Find where the given text appears and provide that cell's center as [x, y] coordinate. 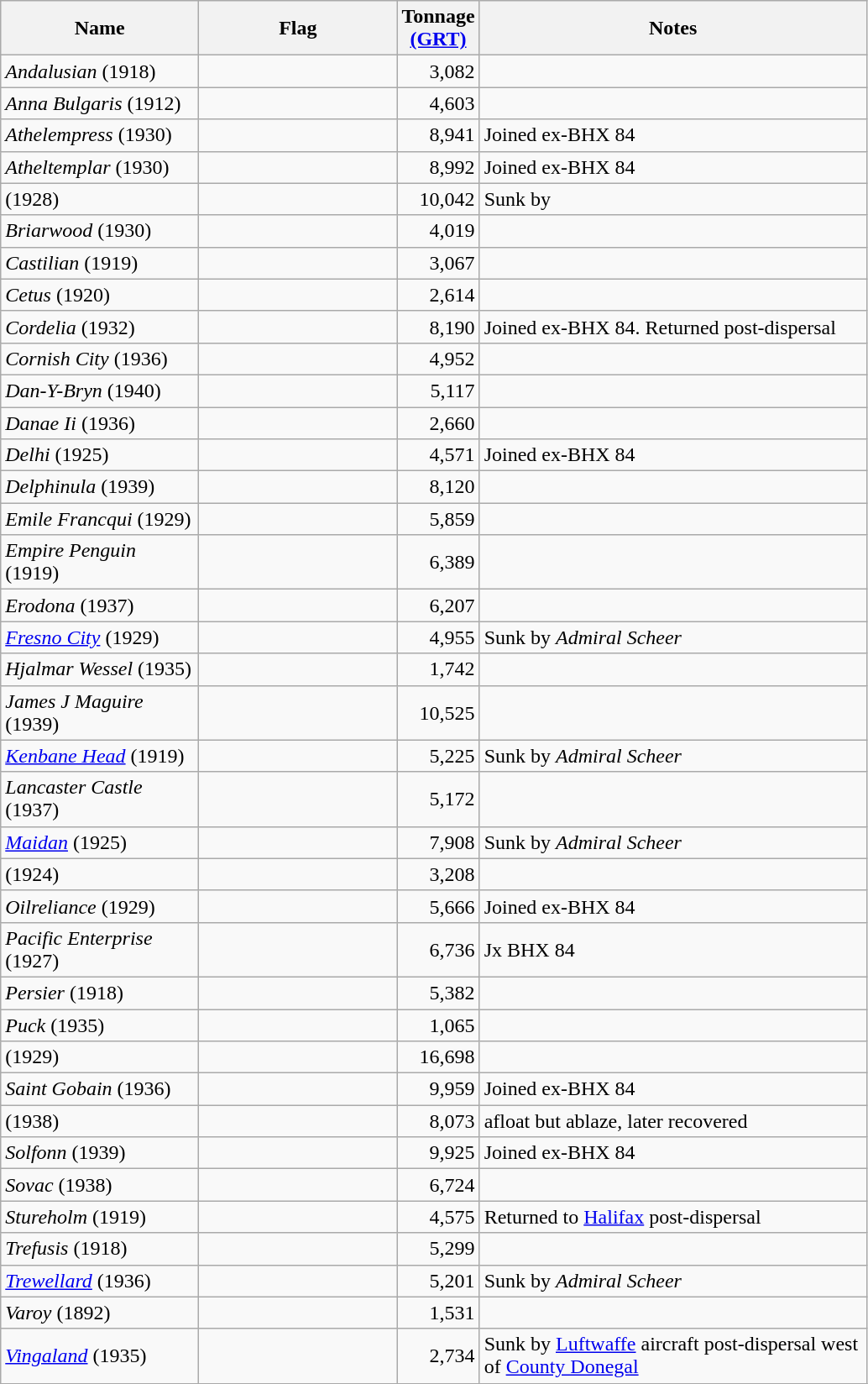
Castilian (1919) [100, 263]
Delhi (1925) [100, 455]
Joined ex-BHX 84. Returned post-dispersal [673, 327]
Persier (1918) [100, 993]
Andalusian (1918) [100, 71]
5,201 [438, 1281]
4,575 [438, 1217]
4,952 [438, 359]
6,207 [438, 605]
5,117 [438, 391]
4,019 [438, 231]
Maidan (1925) [100, 842]
(1929) [100, 1057]
Solfonn (1939) [100, 1153]
Cordelia (1932) [100, 327]
3,208 [438, 874]
Dan-Y-Bryn (1940) [100, 391]
5,859 [438, 519]
8,073 [438, 1121]
Puck (1935) [100, 1025]
Name [100, 29]
Sunk by Luftwaffe aircraft post-dispersal west of County Donegal [673, 1355]
(1924) [100, 874]
6,736 [438, 949]
10,042 [438, 199]
Jx BHX 84 [673, 949]
Stureholm (1919) [100, 1217]
5,172 [438, 799]
8,992 [438, 167]
Pacific Enterprise (1927) [100, 949]
Hjalmar Wessel (1935) [100, 669]
8,941 [438, 135]
Returned to Halifax post-dispersal [673, 1217]
1,531 [438, 1313]
5,225 [438, 756]
4,955 [438, 637]
1,065 [438, 1025]
Trewellard (1936) [100, 1281]
8,190 [438, 327]
afloat but ablaze, later recovered [673, 1121]
Lancaster Castle (1937) [100, 799]
2,734 [438, 1355]
Cetus (1920) [100, 295]
3,082 [438, 71]
7,908 [438, 842]
Briarwood (1930) [100, 231]
Flag [298, 29]
2,660 [438, 422]
Anna Bulgaris (1912) [100, 103]
9,925 [438, 1153]
Sovac (1938) [100, 1185]
5,666 [438, 906]
Emile Francqui (1929) [100, 519]
10,525 [438, 712]
4,603 [438, 103]
Athelempress (1930) [100, 135]
Notes [673, 29]
Empire Penguin (1919) [100, 563]
Varoy (1892) [100, 1313]
5,382 [438, 993]
Trefusis (1918) [100, 1249]
Vingaland (1935) [100, 1355]
James J Maguire (1939) [100, 712]
8,120 [438, 487]
9,959 [438, 1089]
Tonnage (GRT) [438, 29]
1,742 [438, 669]
3,067 [438, 263]
6,389 [438, 563]
Sunk by [673, 199]
Oilreliance (1929) [100, 906]
2,614 [438, 295]
4,571 [438, 455]
Kenbane Head (1919) [100, 756]
Saint Gobain (1936) [100, 1089]
Delphinula (1939) [100, 487]
16,698 [438, 1057]
Fresno City (1929) [100, 637]
6,724 [438, 1185]
5,299 [438, 1249]
(1928) [100, 199]
Cornish City (1936) [100, 359]
(1938) [100, 1121]
Erodona (1937) [100, 605]
Atheltemplar (1930) [100, 167]
Danae Ii (1936) [100, 422]
